Pinpoint the cell where the given text exists, returning its [x, y] midpoint coordinate. 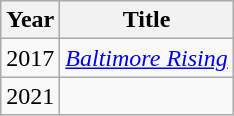
Year [30, 20]
2021 [30, 96]
Title [147, 20]
Baltimore Rising [147, 58]
2017 [30, 58]
